Provide the (x, y) coordinate of the cell's center where the given text is located.  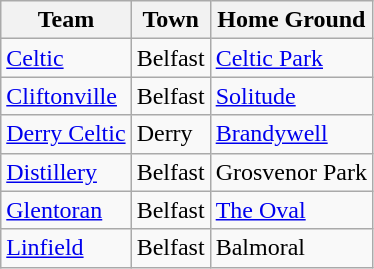
Town (170, 20)
Derry (170, 134)
The Oval (291, 210)
Celtic Park (291, 58)
Home Ground (291, 20)
Derry Celtic (66, 134)
Brandywell (291, 134)
Team (66, 20)
Grosvenor Park (291, 172)
Cliftonville (66, 96)
Balmoral (291, 248)
Distillery (66, 172)
Glentoran (66, 210)
Celtic (66, 58)
Solitude (291, 96)
Linfield (66, 248)
